Provide the (X, Y) coordinate of the cell's center where the given text is located.  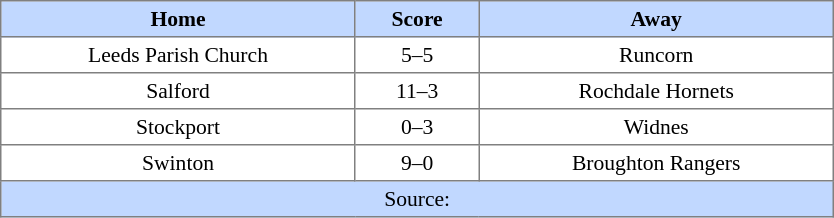
Broughton Rangers (656, 163)
Stockport (178, 127)
Swinton (178, 163)
11–3 (417, 91)
Source: (418, 199)
Away (656, 19)
Leeds Parish Church (178, 55)
Score (417, 19)
Widnes (656, 127)
9–0 (417, 163)
Salford (178, 91)
5–5 (417, 55)
Runcorn (656, 55)
Rochdale Hornets (656, 91)
0–3 (417, 127)
Home (178, 19)
